Find where the given text appears and provide that cell's center as (x, y) coordinate. 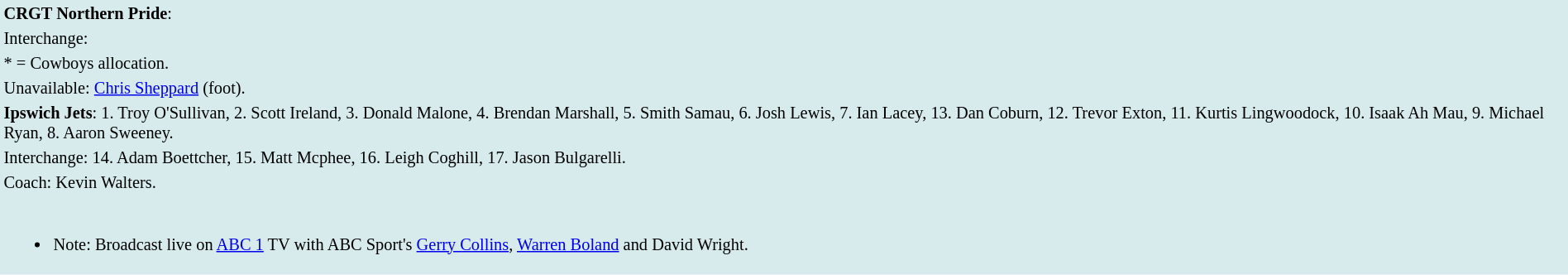
Interchange: (784, 38)
* = Cowboys allocation. (784, 63)
Interchange: 14. Adam Boettcher, 15. Matt Mcphee, 16. Leigh Coghill, 17. Jason Bulgarelli. (784, 157)
Unavailable: Chris Sheppard (foot). (784, 88)
CRGT Northern Pride: (784, 13)
Coach: Kevin Walters. (784, 182)
Note: Broadcast live on ABC 1 TV with ABC Sport's Gerry Collins, Warren Boland and David Wright. (784, 234)
